Search for the cell housing the specified text and yield its [x, y] center coordinate. 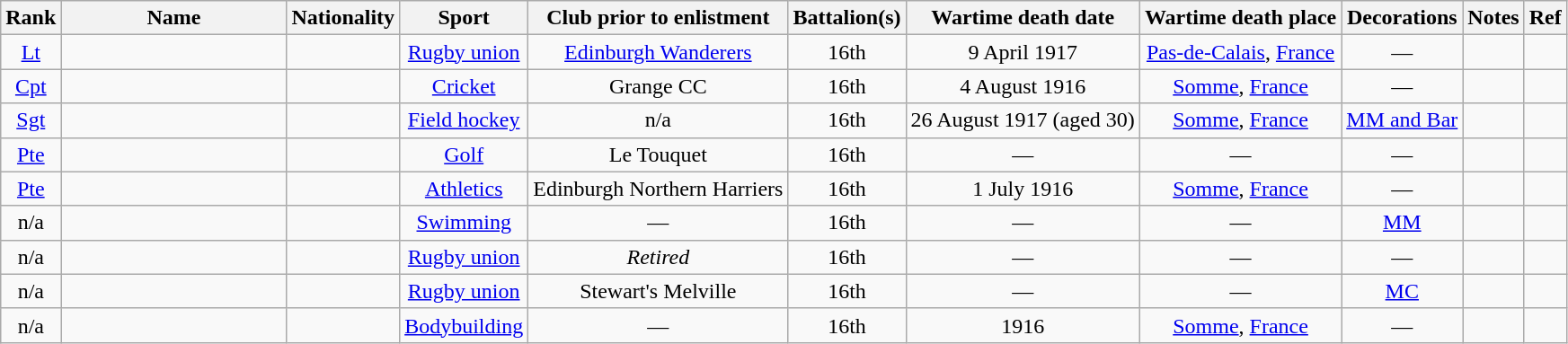
Battalion(s) [846, 18]
Golf [464, 154]
Le Touquet [658, 154]
1 July 1916 [1023, 189]
Sport [464, 18]
Stewart's Melville [658, 291]
Club prior to enlistment [658, 18]
MC [1402, 291]
Rank [31, 18]
Pas-de-Calais, France [1240, 52]
26 August 1917 (aged 30) [1023, 120]
Notes [1493, 18]
Cricket [464, 86]
Decorations [1402, 18]
Athletics [464, 189]
Edinburgh Wanderers [658, 52]
Wartime death place [1240, 18]
Bodybuilding [464, 325]
1916 [1023, 325]
Lt [31, 52]
Field hockey [464, 120]
Nationality [343, 18]
9 April 1917 [1023, 52]
Ref [1546, 18]
Retired [658, 257]
Cpt [31, 86]
Wartime death date [1023, 18]
4 August 1916 [1023, 86]
Edinburgh Northern Harriers [658, 189]
MM and Bar [1402, 120]
Grange CC [658, 86]
Name [174, 18]
Swimming [464, 223]
MM [1402, 223]
Sgt [31, 120]
